Determine the [x, y] coordinate at the center of the cell enclosing the given text.  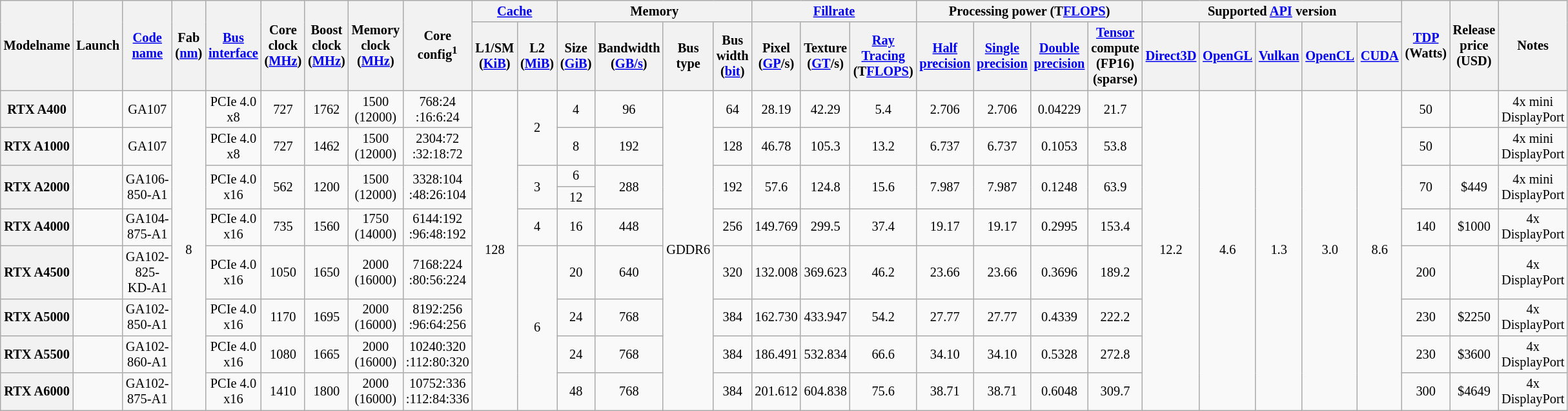
Bandwidth (GB/s) [629, 56]
0.2995 [1060, 227]
0.1248 [1060, 186]
299.5 [825, 227]
70 [1426, 186]
3.0 [1330, 251]
Memory [655, 11]
369.623 [825, 272]
75.6 [883, 392]
64 [733, 109]
GA102-860-A1 [147, 354]
1560 [327, 227]
604.838 [825, 392]
735 [283, 227]
GA106-850-A1 [147, 186]
1462 [327, 146]
$4649 [1474, 392]
Vulkan [1279, 56]
RTX A5500 [37, 354]
RTX A1000 [37, 146]
140 [1426, 227]
21.7 [1115, 109]
0.3696 [1060, 272]
0.5328 [1060, 354]
RTX A4000 [37, 227]
RTX A6000 [37, 392]
162.730 [777, 317]
1200 [327, 186]
RTX A400 [37, 109]
1762 [327, 109]
272.8 [1115, 354]
6144:192 :96:48:192 [438, 227]
105.3 [825, 146]
48 [576, 392]
GA102-825-KD-A1 [147, 272]
Size (GiB) [576, 56]
200 [1426, 272]
$1000 [1474, 227]
1050 [283, 272]
Pixel (GP/s) [777, 56]
0.6048 [1060, 392]
300 [1426, 392]
12.2 [1171, 251]
GA102-875-A1 [147, 392]
3 [537, 186]
10752:336 :112:84:336 [438, 392]
153.4 [1115, 227]
42.29 [825, 109]
Code name [147, 45]
$2250 [1474, 317]
Texture (GT/s) [825, 56]
16 [576, 227]
768:24 :16:6:24 [438, 109]
54.2 [883, 317]
13.2 [883, 146]
256 [733, 227]
149.769 [777, 227]
4.6 [1228, 251]
Fillrate [834, 11]
2 [537, 128]
RTX A2000 [37, 186]
66.6 [883, 354]
Cache [514, 11]
309.7 [1115, 392]
GA102-850-A1 [147, 317]
Launch [98, 45]
1650 [327, 272]
Bus type [688, 56]
Bus interface [234, 45]
Fab(nm) [189, 45]
8192:256 :96:64:256 [438, 317]
8.6 [1380, 251]
Ray Tracing (TFLOPS) [883, 56]
222.2 [1115, 317]
1410 [283, 392]
1080 [283, 354]
5.4 [883, 109]
Single precision [1002, 56]
0.4339 [1060, 317]
RTX A5000 [37, 317]
53.8 [1115, 146]
0.04229 [1060, 109]
132.008 [777, 272]
562 [283, 186]
Supported API version [1272, 11]
532.834 [825, 354]
124.8 [825, 186]
GDDR6 [688, 251]
96 [629, 109]
Core config1 [438, 45]
1750(14000) [376, 227]
Release price (USD) [1474, 45]
20 [576, 272]
Processing power (TFLOPS) [1030, 11]
Double precision [1060, 56]
1665 [327, 354]
Modelname [37, 45]
L2(MiB) [537, 56]
Bus width (bit) [733, 56]
OpenCL [1330, 56]
288 [629, 186]
CUDA [1380, 56]
1695 [327, 317]
63.9 [1115, 186]
Notes [1532, 45]
Tensor compute (FP16) (sparse) [1115, 56]
1800 [327, 392]
46.78 [777, 146]
Core clock (MHz) [283, 45]
15.6 [883, 186]
1.3 [1279, 251]
201.612 [777, 392]
GA104-875-A1 [147, 227]
$3600 [1474, 354]
OpenGL [1228, 56]
Memory clock (MHz) [376, 45]
Direct3D [1171, 56]
28.19 [777, 109]
TDP (Watts) [1426, 45]
10240:320 :112:80:320 [438, 354]
Half precision [945, 56]
12 [576, 198]
37.4 [883, 227]
186.491 [777, 354]
433.947 [825, 317]
1170 [283, 317]
7168:224 :80:56:224 [438, 272]
640 [629, 272]
3328:104 :48:26:104 [438, 186]
RTX A4500 [37, 272]
$449 [1474, 186]
320 [733, 272]
189.2 [1115, 272]
Boost clock (MHz) [327, 45]
0.1053 [1060, 146]
L1/SM (KiB) [494, 56]
57.6 [777, 186]
46.2 [883, 272]
2304:72 :32:18:72 [438, 146]
448 [629, 227]
